Search for the cell housing the specified text and yield its (x, y) center coordinate. 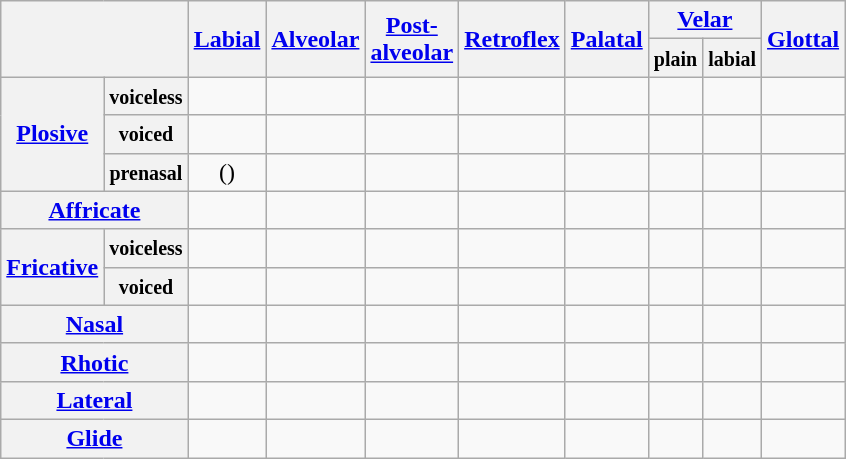
Nasal (94, 324)
prenasal (146, 172)
Glottal (804, 39)
Post-alveolar (412, 39)
Palatal (606, 39)
() (227, 172)
Labial (227, 39)
Velar (704, 20)
Lateral (94, 400)
plain (675, 58)
Rhotic (94, 362)
Plosive (52, 134)
Retroflex (512, 39)
labial (732, 58)
Alveolar (316, 39)
Affricate (94, 210)
Fricative (52, 267)
Glide (94, 438)
